Identify which cell holds the provided text, then report its (X, Y) central coordinate. 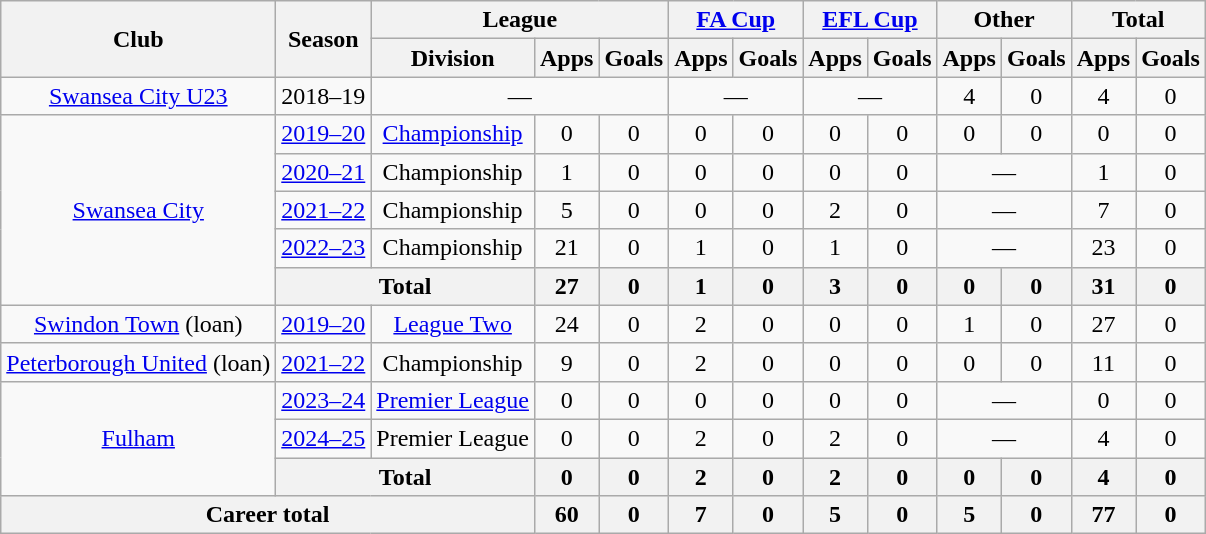
11 (1103, 362)
Peterborough United (loan) (138, 362)
2024–25 (324, 438)
2018–19 (324, 96)
60 (566, 515)
Career total (268, 515)
23 (1103, 248)
2023–24 (324, 400)
Fulham (138, 438)
24 (566, 324)
9 (566, 362)
Swansea City U23 (138, 96)
31 (1103, 286)
League (520, 20)
2020–21 (324, 172)
Swansea City (138, 210)
Season (324, 39)
League Two (453, 324)
21 (566, 248)
Club (138, 39)
EFL Cup (870, 20)
77 (1103, 515)
Swindon Town (loan) (138, 324)
Other (1004, 20)
Division (453, 58)
2022–23 (324, 248)
3 (835, 286)
FA Cup (736, 20)
